Locate the cell with the specified text and output its (x, y) center coordinate. 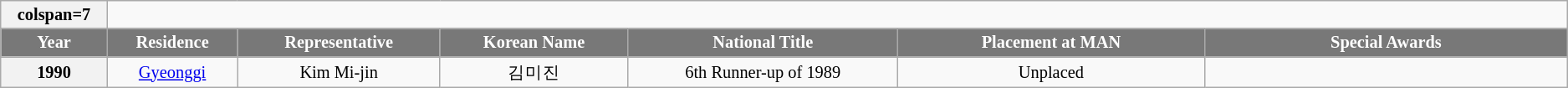
Special Awards (1387, 43)
1990 (54, 72)
Representative (340, 43)
Unplaced (1051, 72)
Kim Mi-jin (340, 72)
Gyeonggi (172, 72)
6th Runner-up of 1989 (763, 72)
Placement at MAN (1051, 43)
Year (54, 43)
Korean Name (534, 43)
colspan=7 (54, 14)
Residence (172, 43)
National Title (763, 43)
김미진 (534, 72)
